Detect which cell encompasses the target text, then output its (x, y) center coordinate. 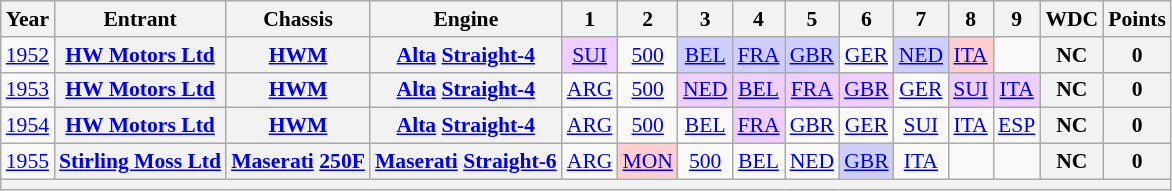
5 (812, 19)
Year (28, 19)
MON (648, 162)
Maserati 250F (298, 162)
7 (921, 19)
Engine (466, 19)
WDC (1072, 19)
1952 (28, 55)
Points (1137, 19)
ESP (1016, 126)
1955 (28, 162)
Stirling Moss Ltd (140, 162)
Entrant (140, 19)
6 (866, 19)
1953 (28, 90)
9 (1016, 19)
4 (758, 19)
Chassis (298, 19)
2 (648, 19)
Maserati Straight-6 (466, 162)
1 (590, 19)
1954 (28, 126)
3 (705, 19)
8 (970, 19)
